Pinpoint the cell where the given text exists, returning its (x, y) midpoint coordinate. 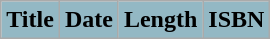
Date (88, 20)
Length (160, 20)
Title (30, 20)
ISBN (236, 20)
